Find where the given text appears and provide that cell's center as (x, y) coordinate. 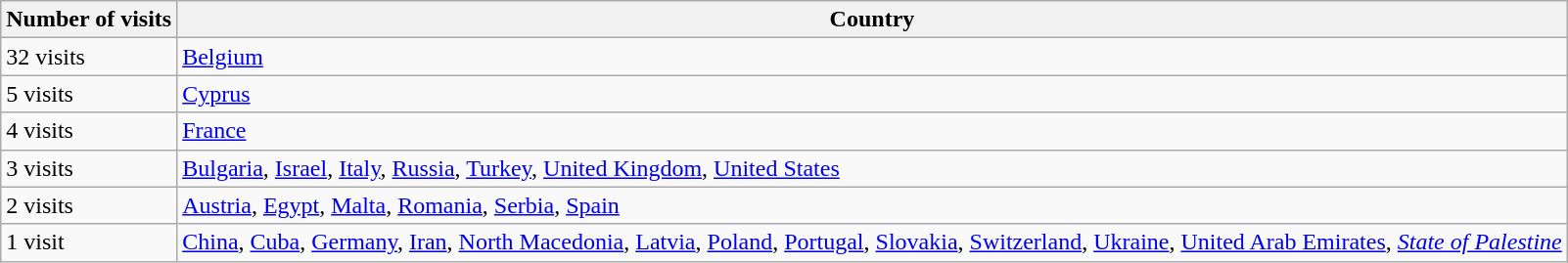
China, Cuba, Germany, Iran, North Macedonia, Latvia, Poland, Portugal, Slovakia, Switzerland, Ukraine, United Arab Emirates, State of Palestine (873, 242)
France (873, 131)
5 visits (89, 94)
Country (873, 20)
1 visit (89, 242)
Number of visits (89, 20)
Cyprus (873, 94)
Bulgaria, Israel, Italy, Russia, Turkey, United Kingdom, United States (873, 168)
Belgium (873, 57)
3 visits (89, 168)
4 visits (89, 131)
Austria, Egypt, Malta, Romania, Serbia, Spain (873, 205)
2 visits (89, 205)
32 visits (89, 57)
